Detect which cell encompasses the target text, then output its (x, y) center coordinate. 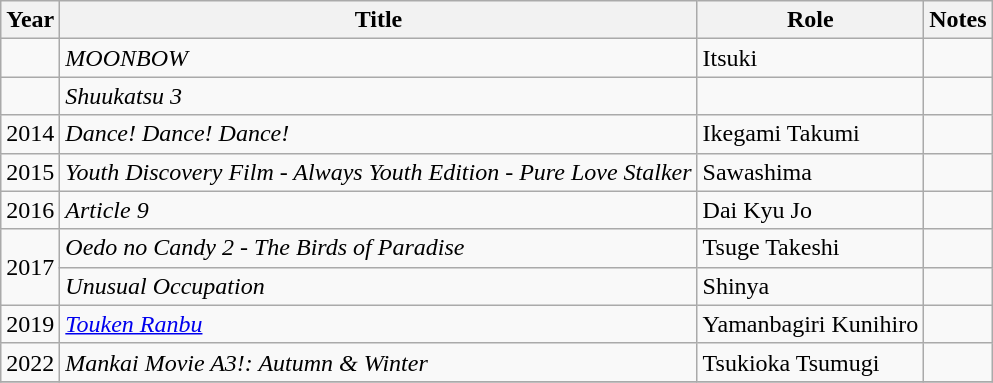
Dai Kyu Jo (810, 210)
Yamanbagiri Kunihiro (810, 324)
Year (30, 20)
Shinya (810, 286)
Title (378, 20)
2019 (30, 324)
2016 (30, 210)
Mankai Movie A3!: Autumn & Winter (378, 362)
Tsukioka Tsumugi (810, 362)
Itsuki (810, 58)
Role (810, 20)
2015 (30, 172)
Youth Discovery Film - Always Youth Edition - Pure Love Stalker (378, 172)
2017 (30, 267)
Notes (958, 20)
Oedo no Candy 2 - The Birds of Paradise (378, 248)
Tsuge Takeshi (810, 248)
Touken Ranbu (378, 324)
Ikegami Takumi (810, 134)
MOONBOW (378, 58)
Sawashima (810, 172)
Dance! Dance! Dance! (378, 134)
Shuukatsu 3 (378, 96)
Article 9 (378, 210)
2014 (30, 134)
Unusual Occupation (378, 286)
2022 (30, 362)
